Locate the cell with the specified text and output its (x, y) center coordinate. 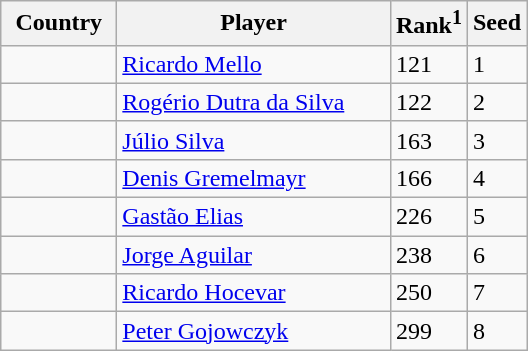
121 (428, 64)
7 (496, 293)
Rank1 (428, 24)
2 (496, 102)
Peter Gojowczyk (254, 331)
Seed (496, 24)
122 (428, 102)
Country (59, 24)
163 (428, 140)
Ricardo Mello (254, 64)
4 (496, 178)
5 (496, 217)
166 (428, 178)
299 (428, 331)
Jorge Aguilar (254, 255)
Player (254, 24)
6 (496, 255)
Ricardo Hocevar (254, 293)
Júlio Silva (254, 140)
3 (496, 140)
226 (428, 217)
250 (428, 293)
Rogério Dutra da Silva (254, 102)
1 (496, 64)
238 (428, 255)
Gastão Elias (254, 217)
8 (496, 331)
Denis Gremelmayr (254, 178)
